Determine the [x, y] coordinate at the center of the cell enclosing the given text.  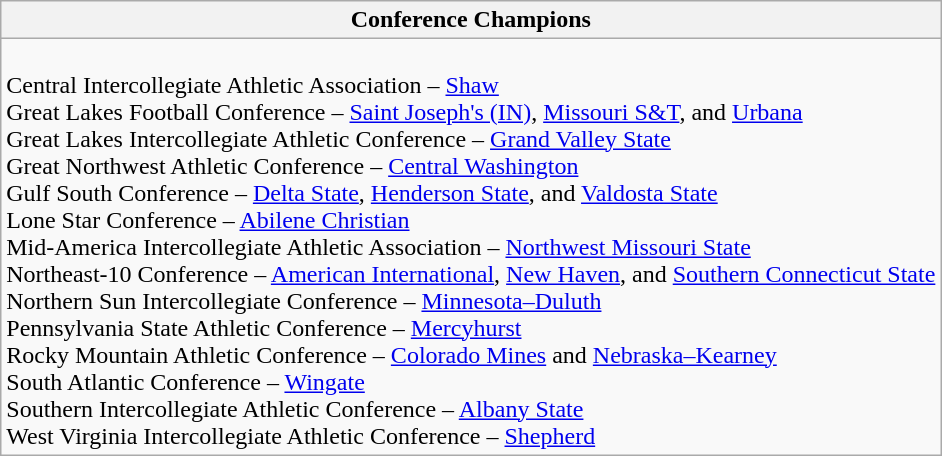
Conference Champions [471, 20]
